Find where the given text appears and provide that cell's center as [X, Y] coordinate. 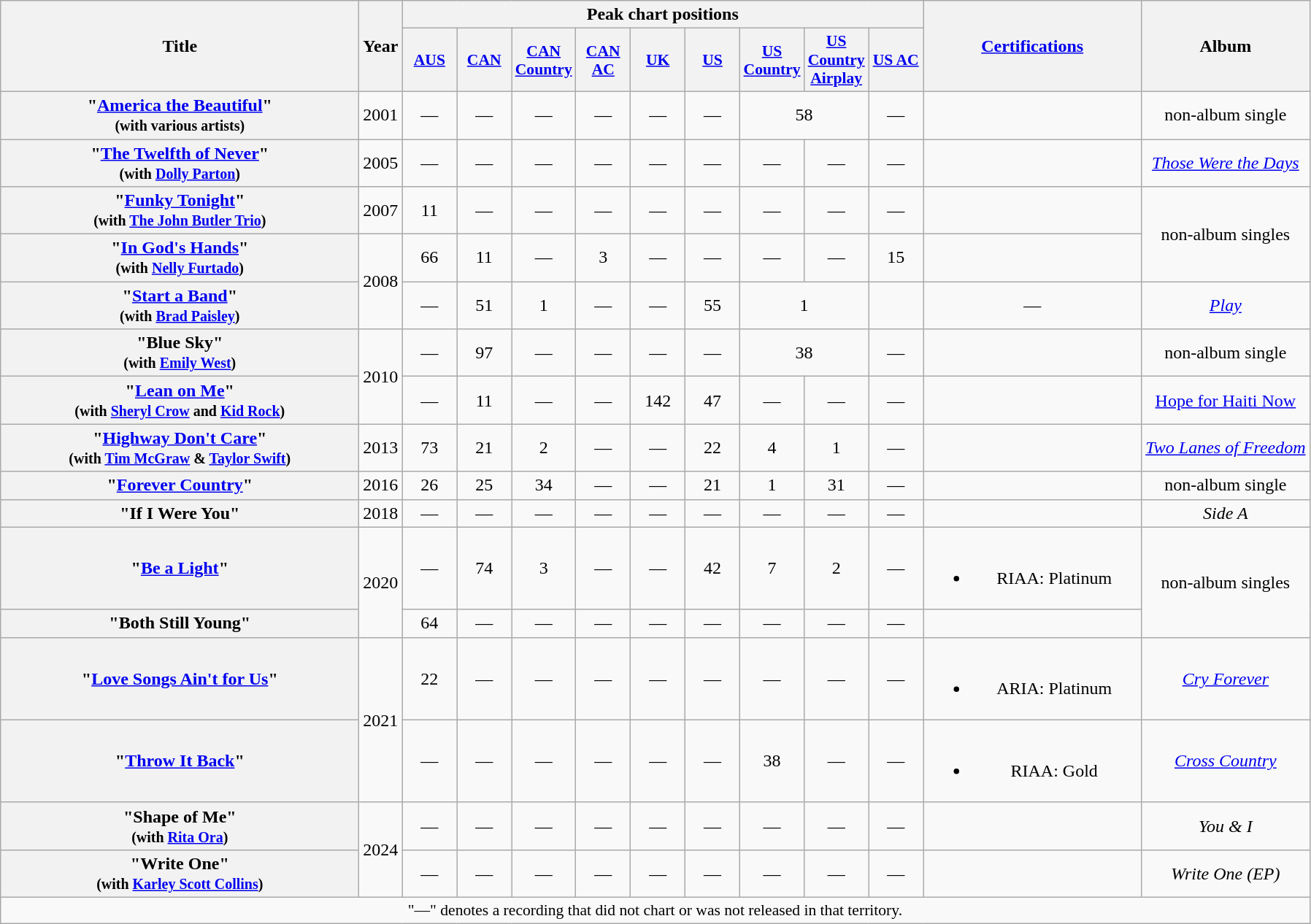
51 [485, 305]
Hope for Haiti Now [1226, 400]
73 [429, 448]
USCountry [772, 60]
2001 [381, 115]
Certifications [1032, 47]
25 [485, 485]
You & I [1226, 826]
42 [712, 568]
"America the Beautiful"(with various artists) [180, 115]
2016 [381, 485]
4 [772, 448]
2007 [381, 210]
Cry Forever [1226, 679]
US [712, 60]
"In God's Hands"(with Nelly Furtado) [180, 258]
97 [485, 353]
CAN [485, 60]
"Forever Country" [180, 485]
"Shape of Me"(with Rita Ora) [180, 826]
2020 [381, 582]
"The Twelfth of Never"(with Dolly Parton) [180, 162]
74 [485, 568]
"Write One"(with Karley Scott Collins) [180, 873]
"Funky Tonight"(with The John Butler Trio) [180, 210]
2018 [381, 513]
64 [429, 623]
Those Were the Days [1226, 162]
55 [712, 305]
"Highway Don't Care"(with Tim McGraw & Taylor Swift) [180, 448]
Play [1226, 305]
"Be a Light" [180, 568]
"Both Still Young" [180, 623]
66 [429, 258]
34 [544, 485]
US AC [896, 60]
2024 [381, 850]
2021 [381, 720]
Album [1226, 47]
Title [180, 47]
2013 [381, 448]
58 [804, 115]
RIAA: Gold [1032, 761]
"Start a Band"(with Brad Paisley) [180, 305]
Two Lanes of Freedom [1226, 448]
"Love Songs Ain't for Us" [180, 679]
2008 [381, 282]
ARIA: Platinum [1032, 679]
47 [712, 400]
UK [658, 60]
USCountryAirplay [837, 60]
"Throw It Back" [180, 761]
Side A [1226, 513]
AUS [429, 60]
"Blue Sky"(with Emily West) [180, 353]
CAN Country [544, 60]
RIAA: Platinum [1032, 568]
"Lean on Me"(with Sheryl Crow and Kid Rock) [180, 400]
2010 [381, 377]
"If I Were You" [180, 513]
"—" denotes a recording that did not chart or was not released in that territory. [655, 910]
31 [837, 485]
Cross Country [1226, 761]
Year [381, 47]
15 [896, 258]
Write One (EP) [1226, 873]
2005 [381, 162]
CAN AC [603, 60]
Peak chart positions [663, 15]
142 [658, 400]
7 [772, 568]
26 [429, 485]
